Find where the given text appears and provide that cell's center as [x, y] coordinate. 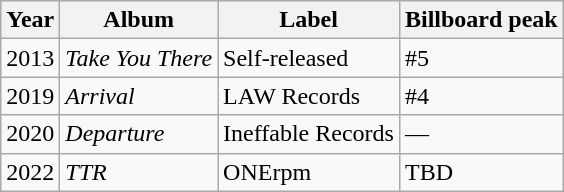
Album [139, 20]
2013 [30, 58]
Self-released [309, 58]
ONErpm [309, 172]
#5 [481, 58]
Year [30, 20]
Departure [139, 134]
— [481, 134]
2020 [30, 134]
Arrival [139, 96]
TTR [139, 172]
Take You There [139, 58]
Label [309, 20]
Billboard peak [481, 20]
2019 [30, 96]
Ineffable Records [309, 134]
LAW Records [309, 96]
TBD [481, 172]
2022 [30, 172]
#4 [481, 96]
